For the text-containing cell, return its midpoint in (X, Y) coordinate format. 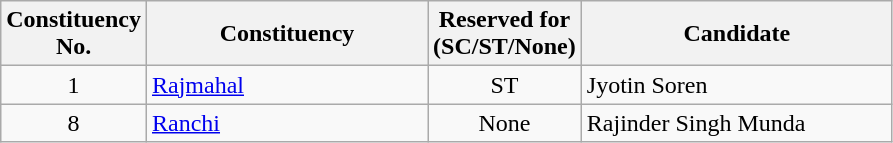
1 (74, 85)
ST (505, 85)
Candidate (736, 34)
Constituency No. (74, 34)
None (505, 123)
Ranchi (286, 123)
Constituency (286, 34)
Reserved for (SC/ST/None) (505, 34)
Jyotin Soren (736, 85)
Rajinder Singh Munda (736, 123)
Rajmahal (286, 85)
8 (74, 123)
